Return the [x, y] coordinate for the center point of the cell that contains the specified text.  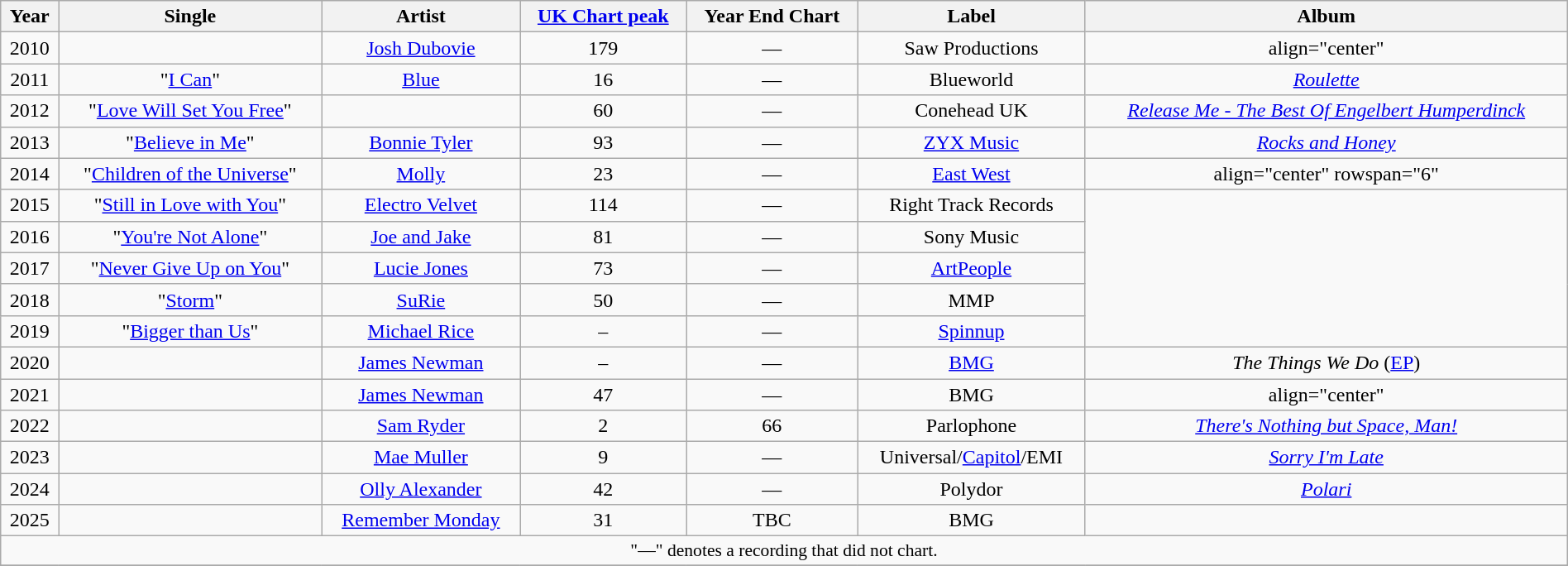
2014 [30, 174]
2021 [30, 395]
2020 [30, 362]
2022 [30, 426]
Rocks and Honey [1327, 142]
Mae Muller [421, 458]
UK Chart peak [604, 17]
"I Can" [190, 79]
23 [604, 174]
2 [604, 426]
31 [604, 520]
Sorry I'm Late [1327, 458]
114 [604, 205]
Joe and Jake [421, 237]
Polari [1327, 489]
MMP [971, 300]
2010 [30, 48]
2023 [30, 458]
East West [971, 174]
2011 [30, 79]
50 [604, 300]
Lucie Jones [421, 268]
2024 [30, 489]
ZYX Music [971, 142]
42 [604, 489]
Album [1327, 17]
2017 [30, 268]
ArtPeople [971, 268]
"Never Give Up on You" [190, 268]
2018 [30, 300]
TBC [772, 520]
2025 [30, 520]
Bonnie Tyler [421, 142]
Blue [421, 79]
Universal/Capitol/EMI [971, 458]
60 [604, 111]
Blueworld [971, 79]
Release Me - The Best Of Engelbert Humperdinck [1327, 111]
66 [772, 426]
The Things We Do (EP) [1327, 362]
Electro Velvet [421, 205]
"Love Will Set You Free" [190, 111]
align="center" rowspan="6" [1327, 174]
Year [30, 17]
2019 [30, 331]
"Believe in Me" [190, 142]
Single [190, 17]
Parlophone [971, 426]
Saw Productions [971, 48]
There's Nothing but Space, Man! [1327, 426]
2012 [30, 111]
81 [604, 237]
Year End Chart [772, 17]
Molly [421, 174]
2013 [30, 142]
Josh Dubovie [421, 48]
16 [604, 79]
Polydor [971, 489]
Spinnup [971, 331]
"Still in Love with You" [190, 205]
SuRie [421, 300]
2015 [30, 205]
"Children of the Universe" [190, 174]
73 [604, 268]
93 [604, 142]
Conehead UK [971, 111]
Artist [421, 17]
"Bigger than Us" [190, 331]
Olly Alexander [421, 489]
Michael Rice [421, 331]
Remember Monday [421, 520]
"Storm" [190, 300]
"—" denotes a recording that did not chart. [784, 551]
179 [604, 48]
Sony Music [971, 237]
9 [604, 458]
Label [971, 17]
Roulette [1327, 79]
Right Track Records [971, 205]
"You're Not Alone" [190, 237]
2016 [30, 237]
47 [604, 395]
Sam Ryder [421, 426]
